Scan for the cell matching the given text and deliver its (X, Y) coordinate at center. 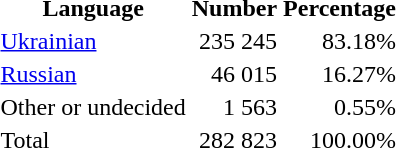
235 245 (234, 41)
1 563 (234, 107)
46 015 (234, 74)
